Return [X, Y] of the center of cell containing provided text 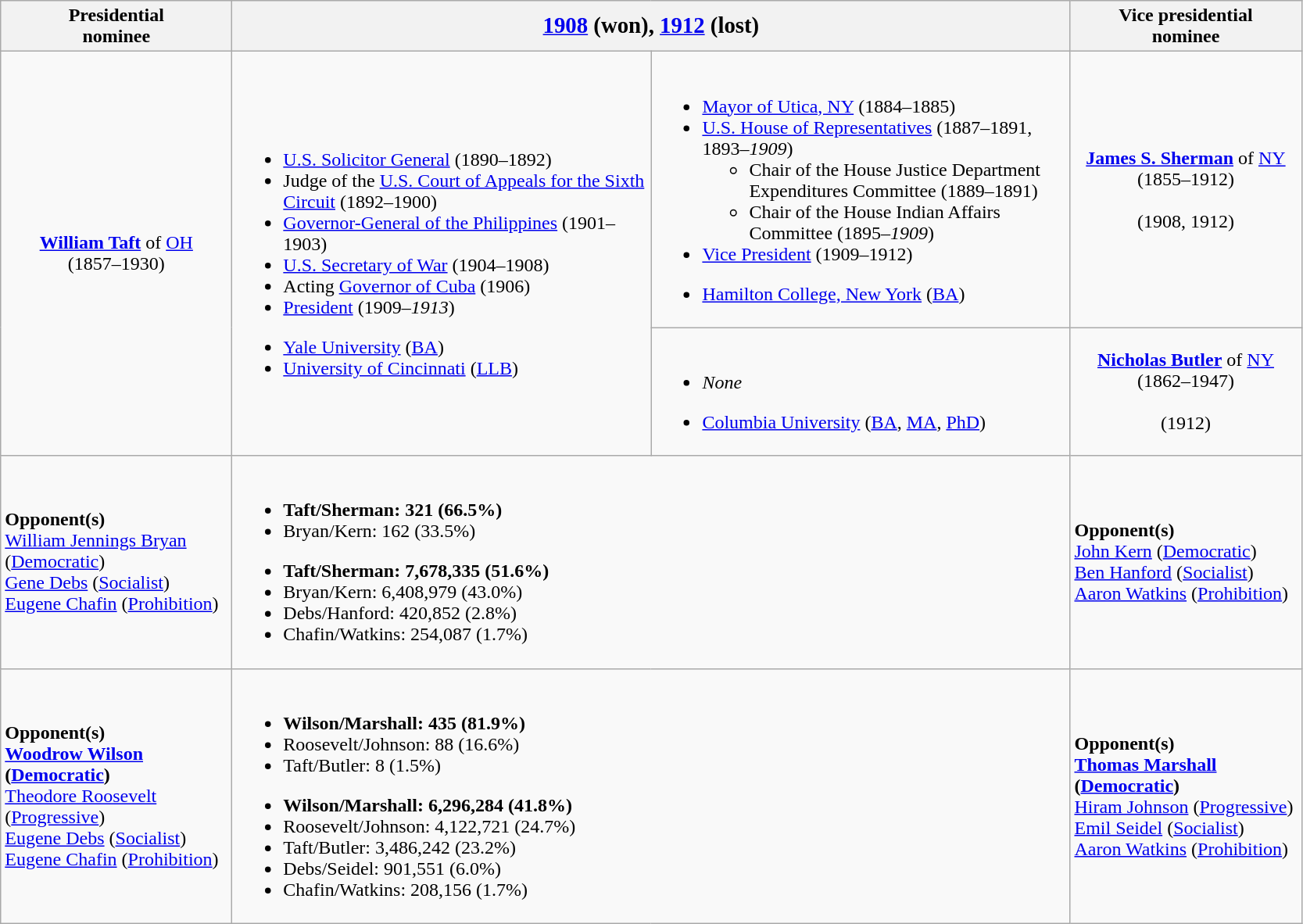
Nicholas Butler of NY(1862–1947)(1912) [1186, 392]
1908 (won), 1912 (lost) [651, 27]
Opponent(s)William Jennings Bryan (Democratic)Gene Debs (Socialist)Eugene Chafin (Prohibition) [116, 562]
William Taft of OH(1857–1930) [116, 253]
Opponent(s)John Kern (Democratic)Ben Hanford (Socialist)Aaron Watkins (Prohibition) [1186, 562]
Opponent(s)Woodrow Wilson (Democratic)Theodore Roosevelt (Progressive)Eugene Debs (Socialist)Eugene Chafin (Prohibition) [116, 796]
Vice presidentialnominee [1186, 27]
Presidentialnominee [116, 27]
Opponent(s)Thomas Marshall (Democratic)Hiram Johnson (Progressive)Emil Seidel (Socialist)Aaron Watkins (Prohibition) [1186, 796]
James S. Sherman of NY(1855–1912)(1908, 1912) [1186, 189]
NoneColumbia University (BA, MA, PhD) [861, 392]
